Extract the (x, y) coordinate from the center of the cell holding the provided text.  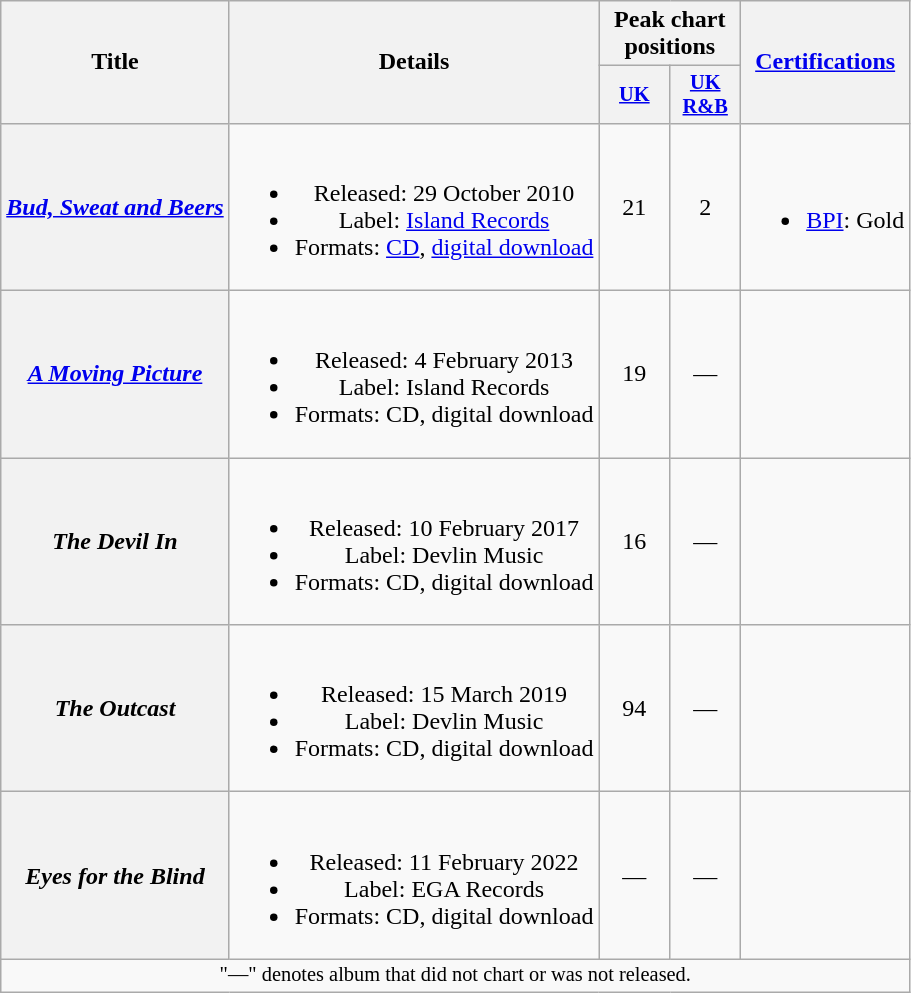
Released: 15 March 2019Label: Devlin MusicFormats: CD, digital download (414, 708)
A Moving Picture (115, 374)
Details (414, 62)
2 (706, 206)
The Devil In (115, 542)
Eyes for the Blind (115, 876)
Title (115, 62)
94 (634, 708)
Released: 4 February 2013Label: Island RecordsFormats: CD, digital download (414, 374)
19 (634, 374)
Peak chart positions (670, 34)
Bud, Sweat and Beers (115, 206)
16 (634, 542)
Released: 29 October 2010Label: Island RecordsFormats: CD, digital download (414, 206)
UKR&B (706, 95)
Certifications (826, 62)
21 (634, 206)
Released: 11 February 2022Label: EGA RecordsFormats: CD, digital download (414, 876)
"—" denotes album that did not chart or was not released. (456, 976)
UK (634, 95)
Released: 10 February 2017Label: Devlin MusicFormats: CD, digital download (414, 542)
BPI: Gold (826, 206)
The Outcast (115, 708)
